Find where the given text appears and provide that cell's center as [x, y] coordinate. 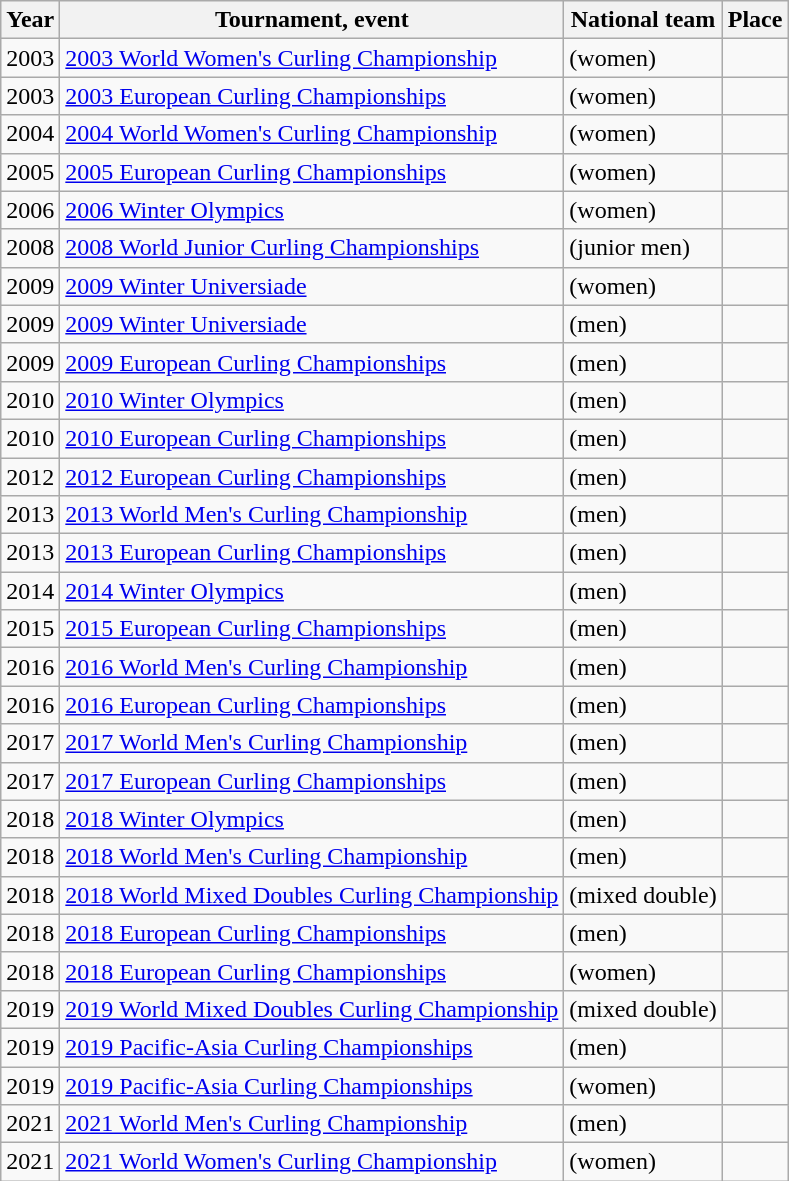
2014 [30, 591]
Year [30, 20]
2019 World Mixed Doubles Curling Championship [312, 1009]
2004 World Women's Curling Championship [312, 134]
2014 Winter Olympics [312, 591]
2003 European Curling Championships [312, 96]
(junior men) [643, 248]
National team [643, 20]
Place [755, 20]
2018 World Mixed Doubles Curling Championship [312, 895]
2017 World Men's Curling Championship [312, 743]
2006 Winter Olympics [312, 210]
2008 [30, 248]
2005 European Curling Championships [312, 172]
2021 World Men's Curling Championship [312, 1124]
2016 World Men's Curling Championship [312, 667]
2009 European Curling Championships [312, 362]
Tournament, event [312, 20]
2012 [30, 477]
2008 World Junior Curling Championships [312, 248]
2021 World Women's Curling Championship [312, 1162]
2012 European Curling Championships [312, 477]
2005 [30, 172]
2013 World Men's Curling Championship [312, 515]
2018 Winter Olympics [312, 819]
2010 Winter Olympics [312, 400]
2003 World Women's Curling Championship [312, 58]
2018 World Men's Curling Championship [312, 857]
2004 [30, 134]
2013 European Curling Championships [312, 553]
2016 European Curling Championships [312, 705]
2015 European Curling Championships [312, 629]
2015 [30, 629]
2010 European Curling Championships [312, 438]
2017 European Curling Championships [312, 781]
2006 [30, 210]
